Extract the (x, y) coordinate from the center of the cell holding the provided text.  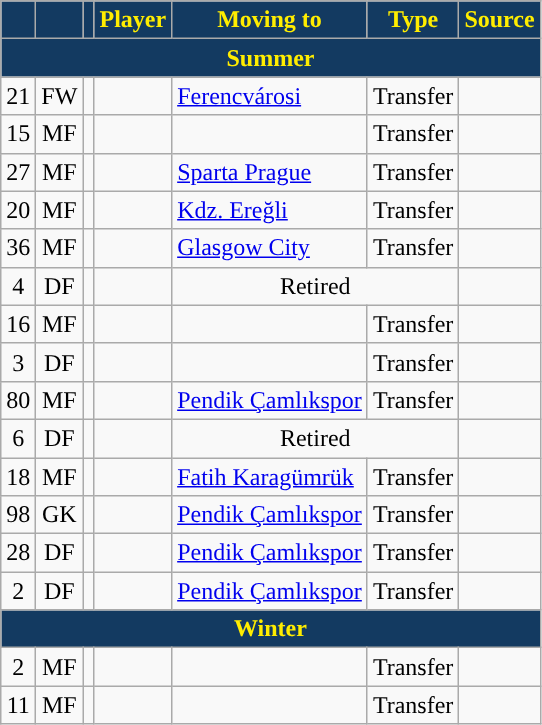
36 (18, 248)
Type (413, 20)
21 (18, 96)
Sparta Prague (270, 172)
15 (18, 134)
GK (60, 515)
Moving to (270, 20)
Fatih Karagümrük (270, 477)
Winter (270, 629)
Kdz. Ereğli (270, 210)
Glasgow City (270, 248)
Player (133, 20)
20 (18, 210)
11 (18, 705)
28 (18, 553)
6 (18, 438)
16 (18, 324)
18 (18, 477)
Ferencvárosi (270, 96)
3 (18, 362)
4 (18, 286)
Source (500, 20)
27 (18, 172)
FW (60, 96)
98 (18, 515)
Summer (270, 58)
80 (18, 400)
